Find where the given text appears and provide that cell's center as (x, y) coordinate. 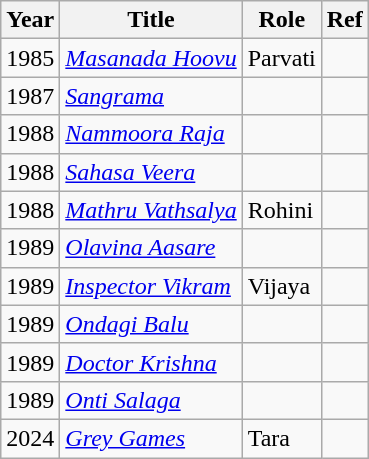
Year (30, 20)
1987 (30, 96)
Ondagi Balu (151, 324)
Masanada Hoovu (151, 58)
Mathru Vathsalya (151, 210)
Olavina Aasare (151, 248)
Nammoora Raja (151, 134)
Sahasa Veera (151, 172)
Title (151, 20)
Rohini (282, 210)
Tara (282, 438)
Doctor Krishna (151, 362)
Parvati (282, 58)
Sangrama (151, 96)
Vijaya (282, 286)
Ref (344, 20)
Inspector Vikram (151, 286)
Grey Games (151, 438)
Role (282, 20)
1985 (30, 58)
Onti Salaga (151, 400)
2024 (30, 438)
